Pinpoint the cell where the given text exists, returning its (X, Y) midpoint coordinate. 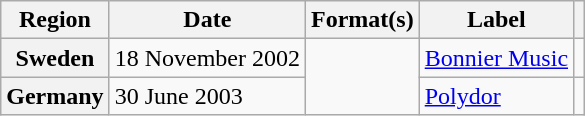
Format(s) (362, 20)
Sweden (55, 58)
Date (207, 20)
Bonnier Music (496, 58)
Polydor (496, 96)
Region (55, 20)
30 June 2003 (207, 96)
Germany (55, 96)
18 November 2002 (207, 58)
Label (496, 20)
